From the cell containing the given text, extract its center point as [X, Y] coordinate. 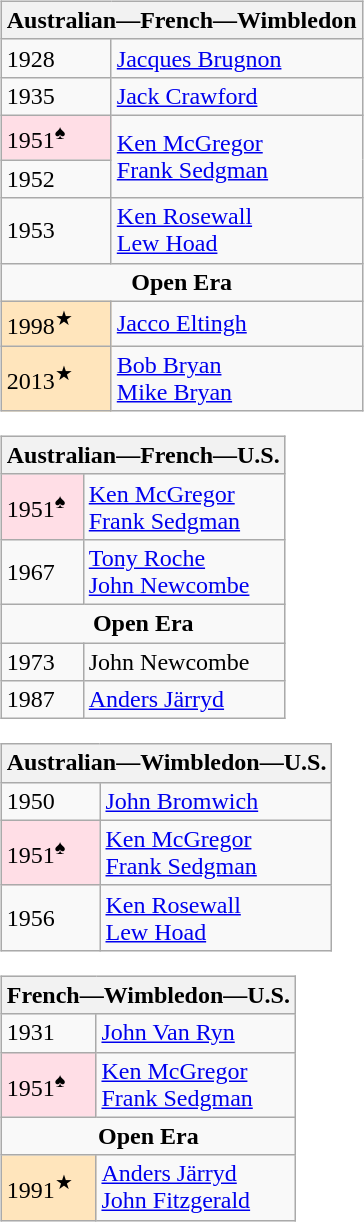
John Newcombe [184, 662]
1967 [42, 572]
1931 [48, 1033]
2013★ [56, 378]
1987 [42, 700]
John Bromwich [216, 801]
French—Wimbledon—U.S. [148, 995]
Australian—French—U.S. [143, 455]
Bob Bryan Mike Bryan [236, 378]
Anders Järryd John Fitzgerald [196, 1188]
1953 [56, 230]
1952 [56, 179]
Jacques Brugnon [236, 58]
1956 [50, 918]
John Van Ryn [196, 1033]
Tony Roche John Newcombe [184, 572]
Australian—Wimbledon—U.S. [166, 763]
Jack Crawford [236, 96]
Australian—French—Wimbledon [182, 20]
Jacco Eltingh [236, 324]
1973 [42, 662]
1950 [50, 801]
1998★ [56, 324]
1991★ [48, 1188]
1935 [56, 96]
Anders Järryd [184, 700]
1928 [56, 58]
